Find where the given text appears and provide that cell's center as [x, y] coordinate. 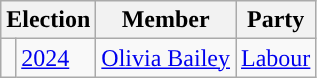
Olivia Bailey [166, 58]
Party [276, 20]
Election [48, 20]
Labour [276, 58]
2024 [56, 58]
Member [166, 20]
